Identify which cell holds the provided text, then report its [X, Y] central coordinate. 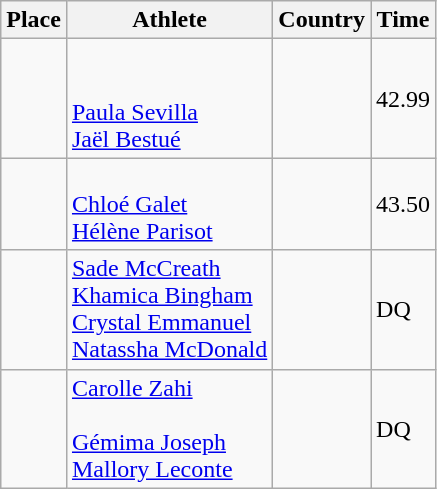
Chloé GaletHélène Parisot [169, 204]
Carolle ZahiGémima JosephMallory Leconte [169, 428]
Country [322, 20]
42.99 [404, 98]
Place [34, 20]
43.50 [404, 204]
Time [404, 20]
Paula SevillaJaël Bestué [169, 98]
Sade McCreathKhamica BinghamCrystal EmmanuelNatassha McDonald [169, 310]
Athlete [169, 20]
